Search for the cell housing the specified text and yield its (x, y) center coordinate. 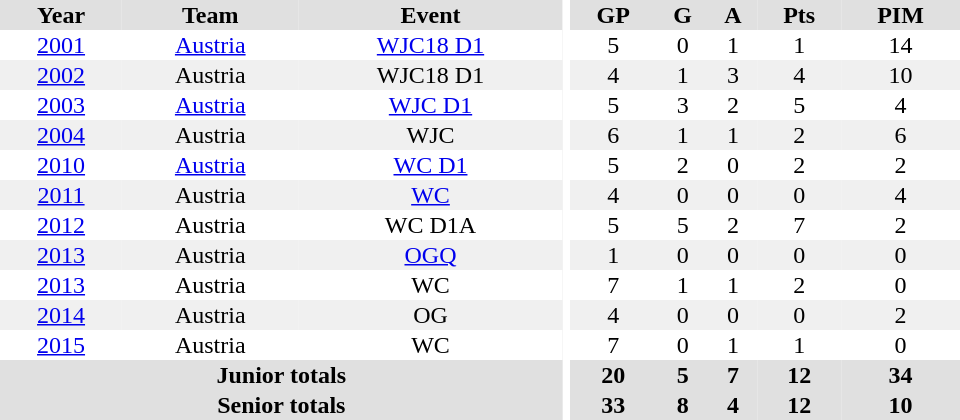
WJC D1 (430, 105)
2002 (61, 75)
Senior totals (282, 405)
WC D1 (430, 165)
14 (900, 45)
Year (61, 15)
G (683, 15)
2003 (61, 105)
WC D1A (430, 225)
2011 (61, 195)
PIM (900, 15)
Event (430, 15)
33 (614, 405)
2001 (61, 45)
Team (210, 15)
2012 (61, 225)
WJC (430, 135)
Junior totals (282, 375)
GP (614, 15)
A (734, 15)
2004 (61, 135)
34 (900, 375)
OG (430, 315)
OGQ (430, 255)
2015 (61, 345)
2010 (61, 165)
20 (614, 375)
8 (683, 405)
Pts (799, 15)
2014 (61, 315)
